Return the (X, Y) coordinate for the center point of the cell that contains the specified text.  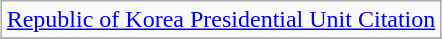
Republic of Korea Presidential Unit Citation (221, 20)
